Return [x, y] of the center of cell containing provided text 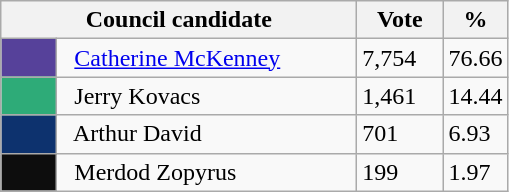
1.97 [476, 172]
Catherine McKenney [207, 58]
76.66 [476, 58]
Council candidate [179, 20]
199 [400, 172]
Merdod Zopyrus [207, 172]
Vote [400, 20]
Arthur David [207, 134]
% [476, 20]
Jerry Kovacs [207, 96]
6.93 [476, 134]
701 [400, 134]
14.44 [476, 96]
1,461 [400, 96]
7,754 [400, 58]
